Return (x, y) of the center of cell containing provided text 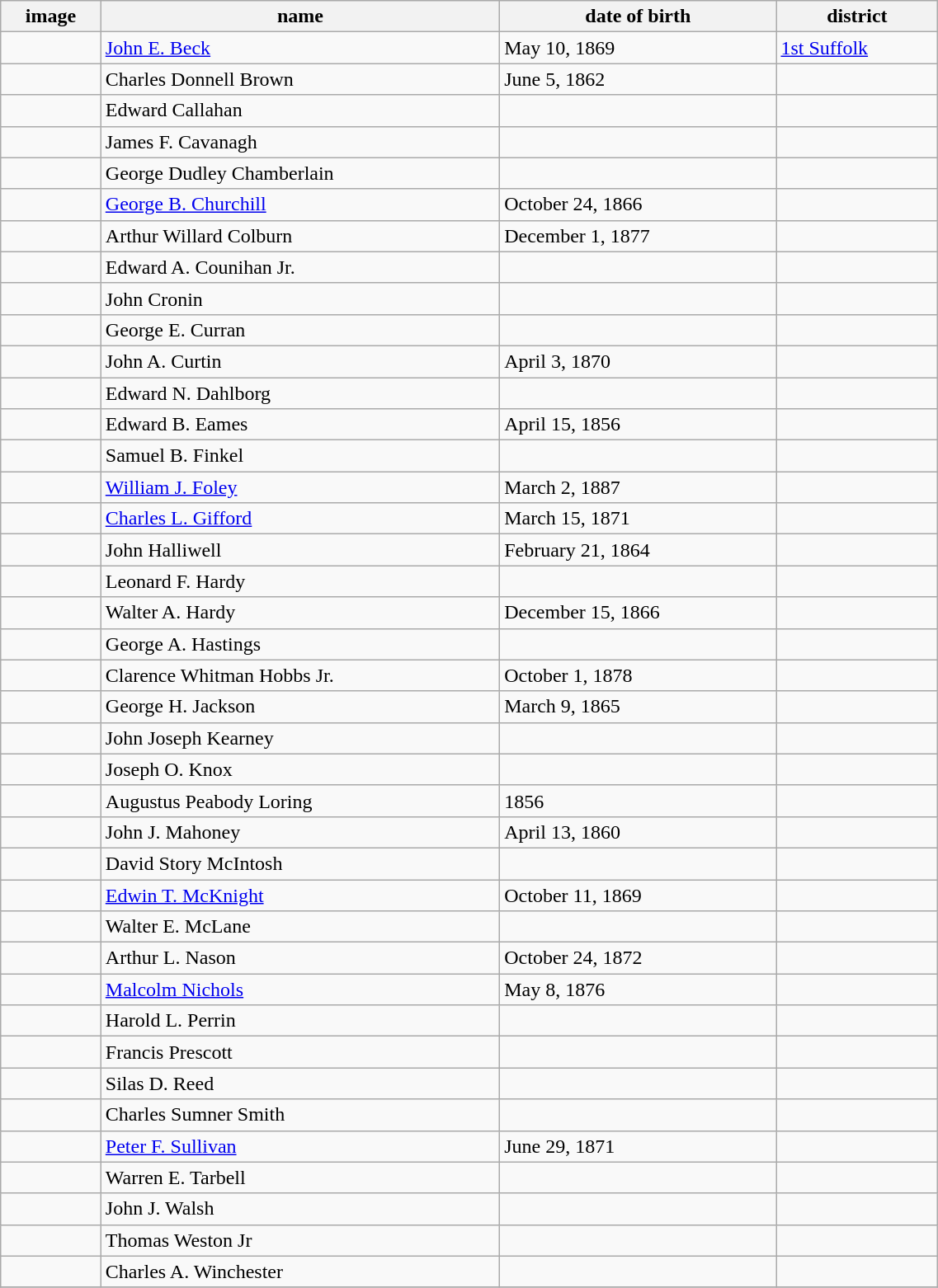
Warren E. Tarbell (300, 1178)
John E. Beck (300, 48)
John Cronin (300, 298)
John J. Walsh (300, 1209)
district (857, 16)
Silas D. Reed (300, 1084)
Charles L. Gifford (300, 519)
name (300, 16)
Edwin T. McKnight (300, 895)
image (51, 16)
Edward B. Eames (300, 425)
October 1, 1878 (639, 675)
March 2, 1887 (639, 487)
date of birth (639, 16)
April 13, 1860 (639, 832)
Leonard F. Hardy (300, 581)
Francis Prescott (300, 1052)
May 8, 1876 (639, 990)
George Dudley Chamberlain (300, 173)
John A. Curtin (300, 361)
April 15, 1856 (639, 425)
Thomas Weston Jr (300, 1240)
Clarence Whitman Hobbs Jr. (300, 675)
George H. Jackson (300, 707)
December 1, 1877 (639, 236)
March 15, 1871 (639, 519)
Walter E. McLane (300, 927)
William J. Foley (300, 487)
Charles Donnell Brown (300, 79)
John J. Mahoney (300, 832)
June 5, 1862 (639, 79)
October 24, 1872 (639, 958)
Peter F. Sullivan (300, 1146)
1st Suffolk (857, 48)
March 9, 1865 (639, 707)
April 3, 1870 (639, 361)
Walter A. Hardy (300, 613)
May 10, 1869 (639, 48)
Augustus Peabody Loring (300, 801)
James F. Cavanagh (300, 142)
Harold L. Perrin (300, 1021)
George E. Curran (300, 330)
George A. Hastings (300, 644)
Arthur L. Nason (300, 958)
John Joseph Kearney (300, 738)
Arthur Willard Colburn (300, 236)
John Halliwell (300, 550)
Charles Sumner Smith (300, 1115)
Charles A. Winchester (300, 1272)
Edward A. Counihan Jr. (300, 267)
June 29, 1871 (639, 1146)
October 24, 1866 (639, 204)
Edward Callahan (300, 110)
1856 (639, 801)
Edward N. Dahlborg (300, 393)
David Story McIntosh (300, 863)
Malcolm Nichols (300, 990)
October 11, 1869 (639, 895)
Samuel B. Finkel (300, 456)
February 21, 1864 (639, 550)
Joseph O. Knox (300, 769)
December 15, 1866 (639, 613)
George B. Churchill (300, 204)
